Locate the cell with the specified text and output its [X, Y] center coordinate. 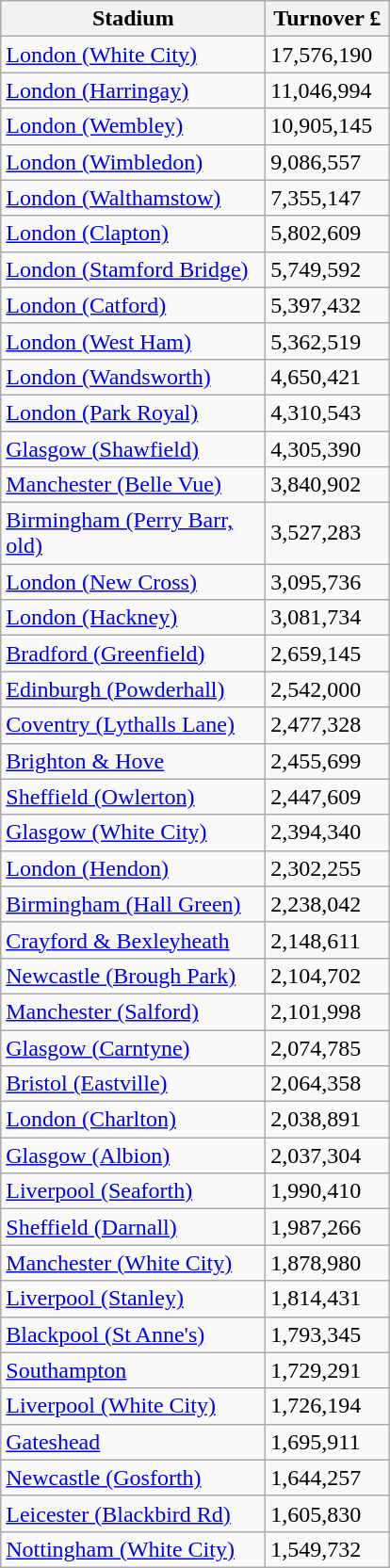
Sheffield (Owlerton) [134, 797]
Southampton [134, 1370]
1,987,266 [328, 1227]
1,695,911 [328, 1442]
5,397,432 [328, 305]
2,038,891 [328, 1120]
2,074,785 [328, 1048]
Turnover £ [328, 19]
5,362,519 [328, 341]
3,081,734 [328, 618]
1,605,830 [328, 1513]
2,542,000 [328, 689]
Birmingham (Hall Green) [134, 904]
London (West Ham) [134, 341]
9,086,557 [328, 162]
4,305,390 [328, 449]
Brighton & Hove [134, 761]
3,527,283 [328, 533]
Edinburgh (Powderhall) [134, 689]
Sheffield (Darnall) [134, 1227]
Glasgow (White City) [134, 832]
London (New Cross) [134, 582]
Coventry (Lythalls Lane) [134, 725]
London (Clapton) [134, 234]
London (Harringay) [134, 90]
Crayford & Bexleyheath [134, 940]
1,990,410 [328, 1191]
2,037,304 [328, 1156]
17,576,190 [328, 55]
Glasgow (Shawfield) [134, 449]
London (Hendon) [134, 868]
Liverpool (Stanley) [134, 1299]
5,802,609 [328, 234]
2,064,358 [328, 1084]
Manchester (White City) [134, 1263]
Bristol (Eastville) [134, 1084]
1,878,980 [328, 1263]
2,477,328 [328, 725]
2,104,702 [328, 976]
London (White City) [134, 55]
1,814,431 [328, 1299]
London (Wembley) [134, 126]
3,840,902 [328, 485]
1,644,257 [328, 1478]
2,659,145 [328, 654]
London (Hackney) [134, 618]
10,905,145 [328, 126]
1,549,732 [328, 1549]
Newcastle (Brough Park) [134, 976]
Birmingham (Perry Barr, old) [134, 533]
2,455,699 [328, 761]
Newcastle (Gosforth) [134, 1478]
2,447,609 [328, 797]
2,238,042 [328, 904]
Liverpool (White City) [134, 1406]
2,148,611 [328, 940]
Gateshead [134, 1442]
5,749,592 [328, 269]
11,046,994 [328, 90]
2,101,998 [328, 1011]
Manchester (Belle Vue) [134, 485]
Nottingham (White City) [134, 1549]
Manchester (Salford) [134, 1011]
Glasgow (Albion) [134, 1156]
London (Catford) [134, 305]
Liverpool (Seaforth) [134, 1191]
1,726,194 [328, 1406]
London (Park Royal) [134, 412]
Blackpool (St Anne's) [134, 1334]
Bradford (Greenfield) [134, 654]
1,729,291 [328, 1370]
London (Charlton) [134, 1120]
3,095,736 [328, 582]
4,310,543 [328, 412]
London (Wimbledon) [134, 162]
2,394,340 [328, 832]
Stadium [134, 19]
London (Stamford Bridge) [134, 269]
1,793,345 [328, 1334]
Glasgow (Carntyne) [134, 1048]
7,355,147 [328, 198]
4,650,421 [328, 377]
Leicester (Blackbird Rd) [134, 1513]
London (Wandsworth) [134, 377]
London (Walthamstow) [134, 198]
2,302,255 [328, 868]
